Provide the [x, y] coordinate of the cell's center where the given text is located.  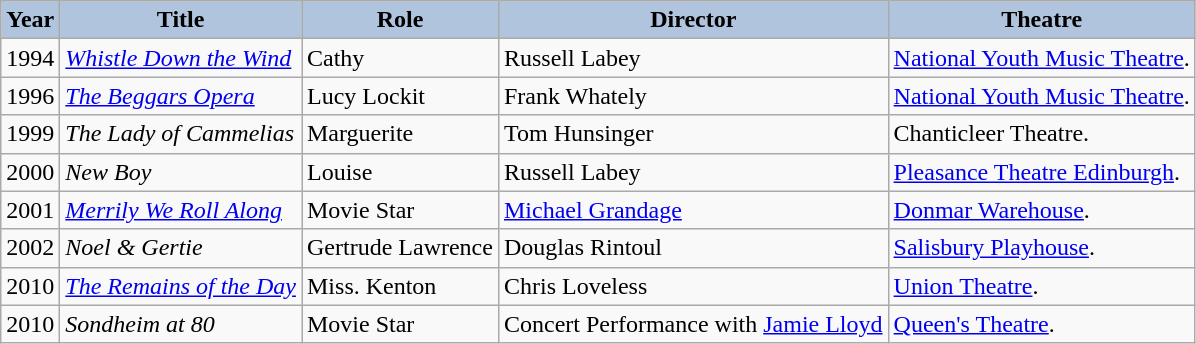
2002 [30, 248]
Union Theatre. [1042, 286]
Director [693, 20]
Salisbury Playhouse. [1042, 248]
Douglas Rintoul [693, 248]
1996 [30, 96]
The Remains of the Day [181, 286]
2001 [30, 210]
Gertrude Lawrence [400, 248]
Year [30, 20]
Concert Performance with Jamie Lloyd [693, 324]
Michael Grandage [693, 210]
Donmar Warehouse. [1042, 210]
The Beggars Opera [181, 96]
The Lady of Cammelias [181, 134]
Lucy Lockit [400, 96]
Frank Whately [693, 96]
2000 [30, 172]
Marguerite [400, 134]
Sondheim at 80 [181, 324]
1994 [30, 58]
Title [181, 20]
Pleasance Theatre Edinburgh. [1042, 172]
Role [400, 20]
Queen's Theatre. [1042, 324]
Cathy [400, 58]
Louise [400, 172]
Tom Hunsinger [693, 134]
New Boy [181, 172]
Chanticleer Theatre. [1042, 134]
Theatre [1042, 20]
Chris Loveless [693, 286]
Merrily We Roll Along [181, 210]
1999 [30, 134]
Miss. Kenton [400, 286]
Whistle Down the Wind [181, 58]
Noel & Gertie [181, 248]
